Determine the [X, Y] coordinate at the center of the cell enclosing the given text.  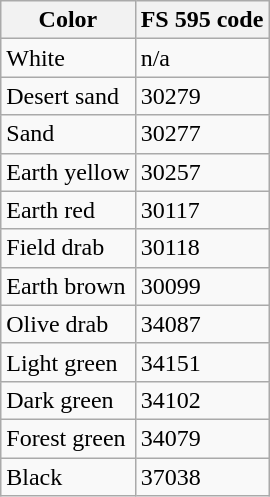
Sand [68, 134]
30277 [202, 134]
37038 [202, 477]
FS 595 code [202, 20]
White [68, 58]
Earth yellow [68, 172]
34087 [202, 324]
Field drab [68, 248]
Dark green [68, 400]
30117 [202, 210]
Black [68, 477]
Forest green [68, 438]
Desert sand [68, 96]
30099 [202, 286]
Earth brown [68, 286]
Olive drab [68, 324]
Earth red [68, 210]
n/a [202, 58]
34151 [202, 362]
30118 [202, 248]
34102 [202, 400]
30279 [202, 96]
Color [68, 20]
34079 [202, 438]
30257 [202, 172]
Light green [68, 362]
